Return [X, Y] of the center of cell containing provided text 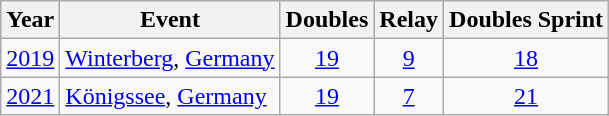
Doubles Sprint [526, 20]
Doubles [327, 20]
9 [409, 58]
2021 [30, 96]
18 [526, 58]
7 [409, 96]
Winterberg, Germany [170, 58]
Königssee, Germany [170, 96]
21 [526, 96]
Relay [409, 20]
2019 [30, 58]
Event [170, 20]
Year [30, 20]
